Scan for the cell matching the given text and deliver its (x, y) coordinate at center. 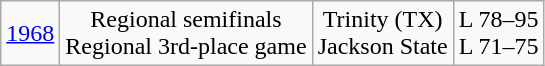
1968 (30, 34)
L 78–95L 71–75 (498, 34)
Trinity (TX)Jackson State (382, 34)
Regional semifinalsRegional 3rd-place game (186, 34)
